Capture the cell that displays the provided text and extract its [x, y] central coordinate. 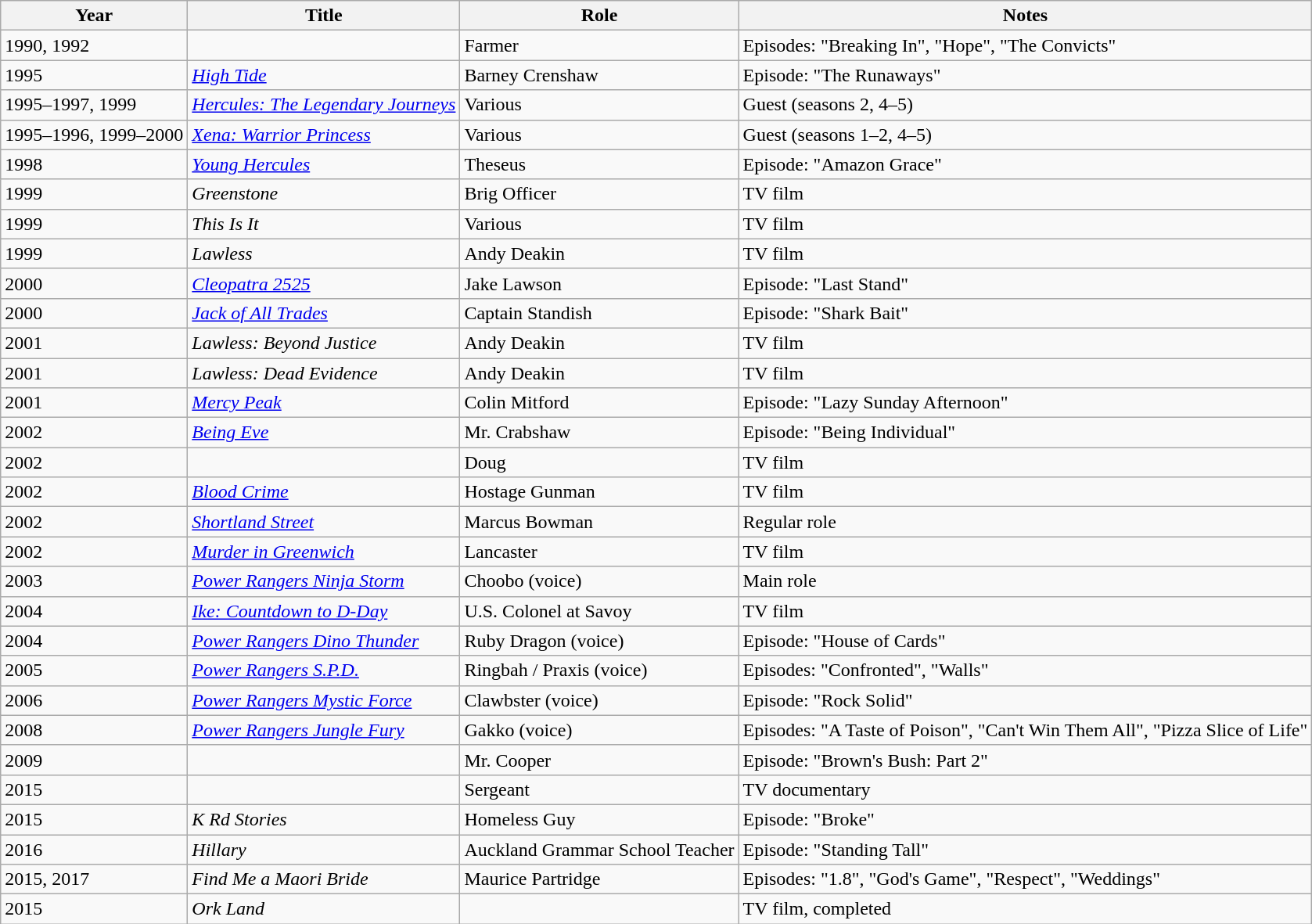
Episode: "Amazon Grace" [1025, 164]
Episode: "House of Cards" [1025, 641]
Mercy Peak [324, 403]
Episodes: "Breaking In", "Hope", "The Convicts" [1025, 45]
Power Rangers Mystic Force [324, 700]
2005 [94, 671]
Greenstone [324, 194]
Marcus Bowman [599, 522]
Clawbster (voice) [599, 700]
Murder in Greenwich [324, 552]
2006 [94, 700]
Cleopatra 2525 [324, 283]
Hostage Gunman [599, 492]
2009 [94, 760]
2015, 2017 [94, 879]
Auckland Grammar School Teacher [599, 849]
Ringbah / Praxis (voice) [599, 671]
Barney Crenshaw [599, 75]
Theseus [599, 164]
Guest (seasons 1–2, 4–5) [1025, 135]
Episode: "Rock Solid" [1025, 700]
1990, 1992 [94, 45]
Farmer [599, 45]
K Rd Stories [324, 819]
Blood Crime [324, 492]
Jack of All Trades [324, 313]
Role [599, 16]
2008 [94, 730]
2003 [94, 581]
1998 [94, 164]
Find Me a Maori Bride [324, 879]
Brig Officer [599, 194]
Guest (seasons 2, 4–5) [1025, 105]
Sergeant [599, 789]
Gakko (voice) [599, 730]
Year [94, 16]
Episodes: "A Taste of Poison", "Can't Win Them All", "Pizza Slice of Life" [1025, 730]
Episode: "Broke" [1025, 819]
Ike: Countdown to D-Day [324, 611]
Colin Mitford [599, 403]
Episode: "Lazy Sunday Afternoon" [1025, 403]
Captain Standish [599, 313]
Lawless: Beyond Justice [324, 343]
Episodes: "Confronted", "Walls" [1025, 671]
Power Rangers S.P.D. [324, 671]
Regular role [1025, 522]
1995 [94, 75]
Episodes: "1.8", "God's Game", "Respect", "Weddings" [1025, 879]
Title [324, 16]
Shortland Street [324, 522]
Jake Lawson [599, 283]
Xena: Warrior Princess [324, 135]
Maurice Partridge [599, 879]
2016 [94, 849]
Episode: "Being Individual" [1025, 433]
Main role [1025, 581]
Choobo (voice) [599, 581]
Ork Land [324, 909]
Power Rangers Ninja Storm [324, 581]
Young Hercules [324, 164]
Lawless: Dead Evidence [324, 373]
This Is It [324, 224]
Homeless Guy [599, 819]
Power Rangers Dino Thunder [324, 641]
Mr. Crabshaw [599, 433]
U.S. Colonel at Savoy [599, 611]
Episode: "Standing Tall" [1025, 849]
1995–1996, 1999–2000 [94, 135]
1995–1997, 1999 [94, 105]
High Tide [324, 75]
Hillary [324, 849]
Lawless [324, 253]
Notes [1025, 16]
Being Eve [324, 433]
Doug [599, 462]
TV film, completed [1025, 909]
TV documentary [1025, 789]
Hercules: The Legendary Journeys [324, 105]
Mr. Cooper [599, 760]
Ruby Dragon (voice) [599, 641]
Lancaster [599, 552]
Episode: "Last Stand" [1025, 283]
Episode: "Brown's Bush: Part 2" [1025, 760]
Episode: "Shark Bait" [1025, 313]
Episode: "The Runaways" [1025, 75]
Power Rangers Jungle Fury [324, 730]
